Pinpoint the cell where the given text exists, returning its (x, y) midpoint coordinate. 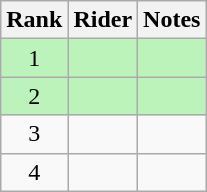
1 (34, 58)
2 (34, 96)
4 (34, 172)
3 (34, 134)
Rank (34, 20)
Notes (172, 20)
Rider (103, 20)
